Detect which cell encompasses the target text, then output its (x, y) center coordinate. 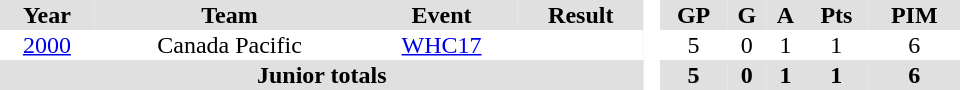
Result (581, 15)
PIM (914, 15)
Year (47, 15)
WHC17 (442, 45)
G (747, 15)
A (786, 15)
Junior totals (322, 75)
2000 (47, 45)
GP (694, 15)
Event (442, 15)
Team (230, 15)
Canada Pacific (230, 45)
Pts (836, 15)
